Identify which cell holds the provided text, then report its (X, Y) central coordinate. 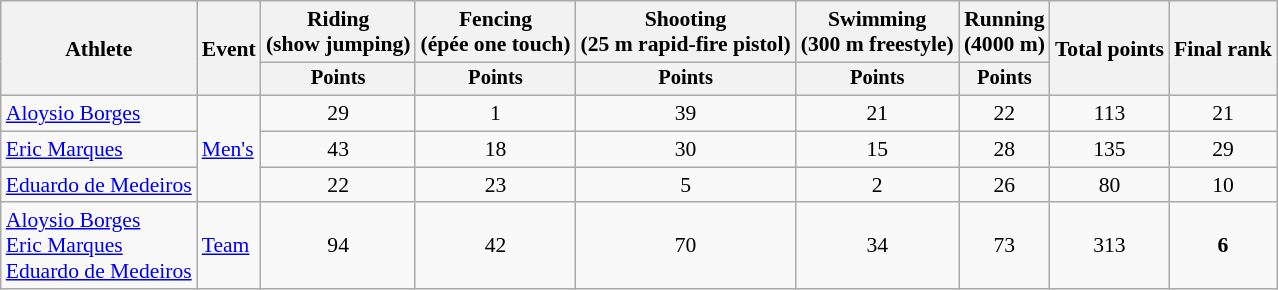
Total points (1110, 48)
Eric Marques (99, 150)
39 (685, 114)
Swimming(300 m freestyle) (878, 32)
26 (1004, 185)
80 (1110, 185)
42 (495, 246)
Aloysio Borges (99, 114)
Aloysio BorgesEric MarquesEduardo de Medeiros (99, 246)
Final rank (1223, 48)
Shooting(25 m rapid-fire pistol) (685, 32)
113 (1110, 114)
23 (495, 185)
28 (1004, 150)
73 (1004, 246)
Riding(show jumping) (338, 32)
18 (495, 150)
Event (229, 48)
94 (338, 246)
70 (685, 246)
43 (338, 150)
1 (495, 114)
10 (1223, 185)
Team (229, 246)
5 (685, 185)
2 (878, 185)
Men's (229, 150)
Athlete (99, 48)
30 (685, 150)
313 (1110, 246)
Eduardo de Medeiros (99, 185)
15 (878, 150)
Running(4000 m) (1004, 32)
135 (1110, 150)
34 (878, 246)
Fencing(épée one touch) (495, 32)
6 (1223, 246)
